Scan for the cell matching the given text and deliver its [x, y] coordinate at center. 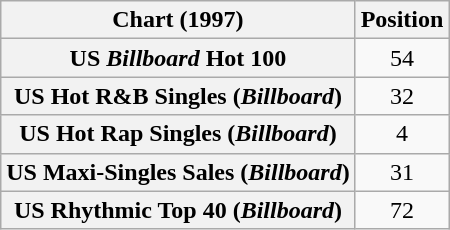
31 [402, 172]
54 [402, 58]
Position [402, 20]
US Rhythmic Top 40 (Billboard) [178, 210]
US Hot R&B Singles (Billboard) [178, 96]
US Hot Rap Singles (Billboard) [178, 134]
4 [402, 134]
US Billboard Hot 100 [178, 58]
Chart (1997) [178, 20]
US Maxi-Singles Sales (Billboard) [178, 172]
32 [402, 96]
72 [402, 210]
